Find where the given text appears and provide that cell's center as (x, y) coordinate. 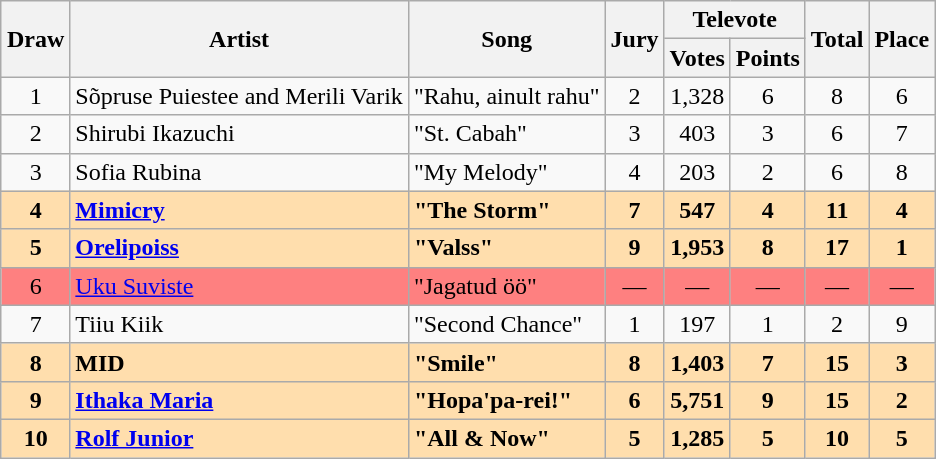
403 (697, 134)
"Rahu, ainult rahu" (506, 96)
Rolf Junior (240, 438)
Votes (697, 58)
Uku Suviste (240, 286)
203 (697, 172)
"My Melody" (506, 172)
17 (837, 248)
"Jagatud öö" (506, 286)
Tiiu Kiik (240, 324)
Place (902, 39)
"The Storm" (506, 210)
547 (697, 210)
"Second Chance" (506, 324)
197 (697, 324)
"Smile" (506, 362)
Draw (35, 39)
1,403 (697, 362)
1,953 (697, 248)
Points (768, 58)
Jury (634, 39)
Artist (240, 39)
"Hopa'pa-rei!" (506, 400)
Sõpruse Puiestee and Merili Varik (240, 96)
MID (240, 362)
Ithaka Maria (240, 400)
1,285 (697, 438)
Televote (734, 20)
"Valss" (506, 248)
11 (837, 210)
1,328 (697, 96)
Song (506, 39)
Orelipoiss (240, 248)
Shirubi Ikazuchi (240, 134)
"St. Cabah" (506, 134)
Total (837, 39)
"All & Now" (506, 438)
Sofia Rubina (240, 172)
5,751 (697, 400)
Mimicry (240, 210)
